Return the (x, y) coordinate for the center point of the cell that contains the specified text.  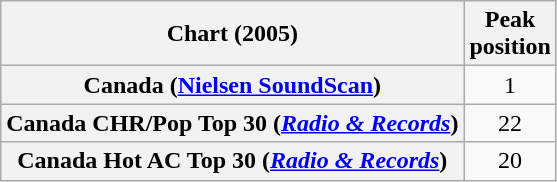
Chart (2005) (232, 34)
Canada (Nielsen SoundScan) (232, 85)
22 (510, 123)
Canada CHR/Pop Top 30 (Radio & Records) (232, 123)
1 (510, 85)
20 (510, 161)
Canada Hot AC Top 30 (Radio & Records) (232, 161)
Peakposition (510, 34)
